Find where the given text appears and provide that cell's center as [x, y] coordinate. 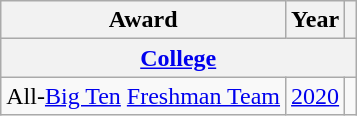
2020 [316, 96]
Award [144, 20]
All-Big Ten Freshman Team [144, 96]
Year [316, 20]
College [178, 58]
